Pinpoint the cell where the given text exists, returning its [x, y] midpoint coordinate. 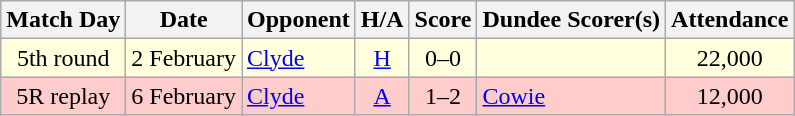
Cowie [572, 96]
1–2 [443, 96]
0–0 [443, 58]
A [382, 96]
12,000 [730, 96]
6 February [184, 96]
Attendance [730, 20]
Date [184, 20]
Match Day [64, 20]
2 February [184, 58]
H [382, 58]
Dundee Scorer(s) [572, 20]
Score [443, 20]
5th round [64, 58]
22,000 [730, 58]
5R replay [64, 96]
H/A [382, 20]
Opponent [299, 20]
